Find where the given text appears and provide that cell's center as [x, y] coordinate. 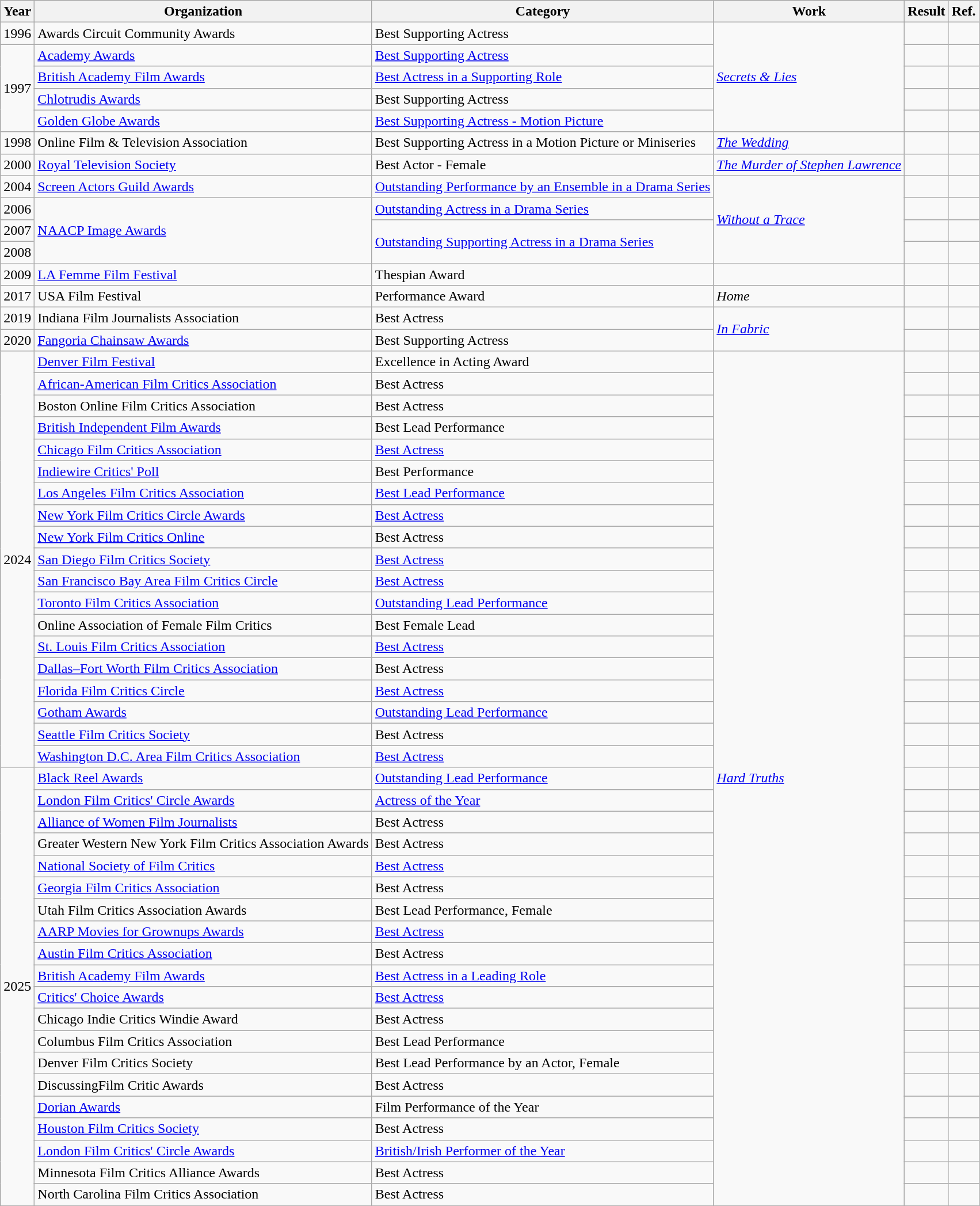
Denver Film Festival [203, 362]
Alliance of Women Film Journalists [203, 822]
Austin Film Critics Association [203, 953]
Best Actor - Female [543, 165]
Toronto Film Critics Association [203, 603]
North Carolina Film Critics Association [203, 1194]
Utah Film Critics Association Awards [203, 910]
Georgia Film Critics Association [203, 888]
Florida Film Critics Circle [203, 691]
2025 [17, 987]
NAACP Image Awards [203, 230]
Outstanding Actress in a Drama Series [543, 208]
Minnesota Film Critics Alliance Awards [203, 1173]
Year [17, 12]
Academy Awards [203, 55]
Thespian Award [543, 275]
Best Actress in a Supporting Role [543, 77]
Best Supporting Actress in a Motion Picture or Miniseries [543, 143]
Black Reel Awards [203, 778]
Denver Film Critics Society [203, 1063]
Hard Truths [809, 778]
Home [809, 296]
1998 [17, 143]
Organization [203, 12]
Indiana Film Journalists Association [203, 318]
Online Association of Female Film Critics [203, 625]
Awards Circuit Community Awards [203, 33]
Columbus Film Critics Association [203, 1041]
Outstanding Performance by an Ensemble in a Drama Series [543, 187]
British Independent Film Awards [203, 428]
Best Lead Performance, Female [543, 910]
2009 [17, 275]
New York Film Critics Circle Awards [203, 515]
St. Louis Film Critics Association [203, 647]
Best Supporting Actress - Motion Picture [543, 121]
2008 [17, 252]
Chlotrudis Awards [203, 99]
Work [809, 12]
Best Actress in a Leading Role [543, 976]
Gotham Awards [203, 713]
Without a Trace [809, 219]
DiscussingFilm Critic Awards [203, 1085]
San Diego Film Critics Society [203, 559]
2007 [17, 230]
Secrets & Lies [809, 77]
Fangoria Chainsaw Awards [203, 340]
Best Female Lead [543, 625]
Washington D.C. Area Film Critics Association [203, 756]
Category [543, 12]
2019 [17, 318]
Online Film & Television Association [203, 143]
2004 [17, 187]
Excellence in Acting Award [543, 362]
2006 [17, 208]
Dorian Awards [203, 1107]
Greater Western New York Film Critics Association Awards [203, 844]
Chicago Film Critics Association [203, 450]
Dallas–Fort Worth Film Critics Association [203, 669]
2020 [17, 340]
African-American Film Critics Association [203, 384]
San Francisco Bay Area Film Critics Circle [203, 581]
1996 [17, 33]
Screen Actors Guild Awards [203, 187]
Houston Film Critics Society [203, 1129]
1997 [17, 88]
In Fabric [809, 329]
Chicago Indie Critics Windie Award [203, 1019]
Best Performance [543, 471]
Result [926, 12]
Golden Globe Awards [203, 121]
Actress of the Year [543, 800]
2024 [17, 560]
2000 [17, 165]
AARP Movies for Grownups Awards [203, 931]
British/Irish Performer of the Year [543, 1151]
Royal Television Society [203, 165]
LA Femme Film Festival [203, 275]
Seattle Film Critics Society [203, 735]
Best Lead Performance by an Actor, Female [543, 1063]
New York Film Critics Online [203, 537]
Outstanding Supporting Actress in a Drama Series [543, 241]
The Wedding [809, 143]
2017 [17, 296]
Los Angeles Film Critics Association [203, 493]
USA Film Festival [203, 296]
National Society of Film Critics [203, 866]
Performance Award [543, 296]
Indiewire Critics' Poll [203, 471]
Critics' Choice Awards [203, 998]
Film Performance of the Year [543, 1107]
The Murder of Stephen Lawrence [809, 165]
Ref. [963, 12]
Boston Online Film Critics Association [203, 406]
